Return [X, Y] of the center of cell containing provided text 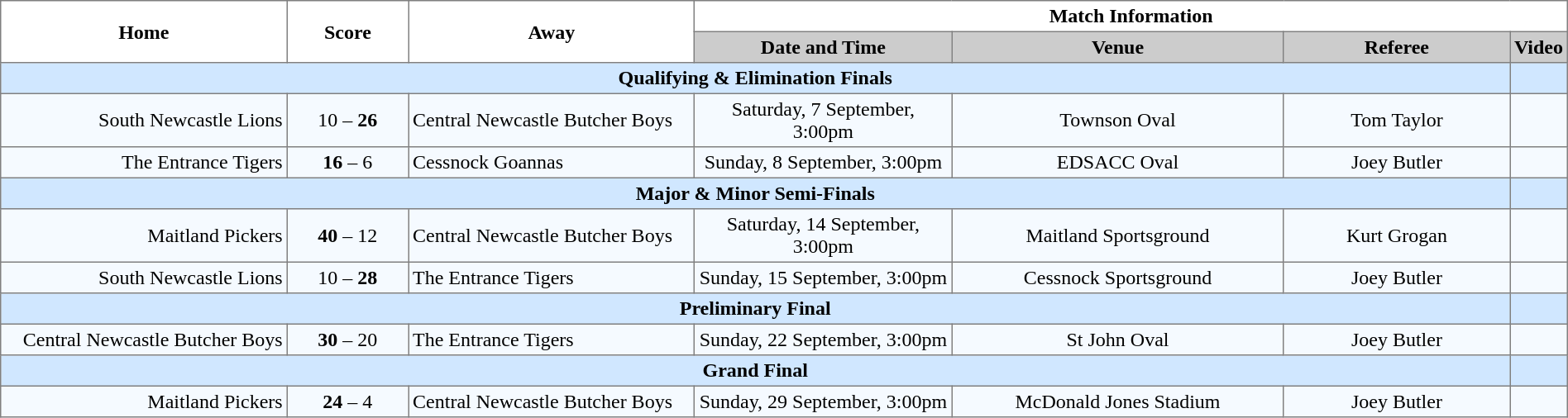
Maitland Sportsground [1118, 235]
10 – 26 [347, 120]
Qualifying & Elimination Finals [756, 78]
Date and Time [824, 47]
Preliminary Final [756, 309]
EDSACC Oval [1118, 163]
10 – 28 [347, 278]
Sunday, 15 September, 3:00pm [824, 278]
Sunday, 22 September, 3:00pm [824, 340]
Townson Oval [1118, 120]
Away [552, 31]
McDonald Jones Stadium [1118, 401]
Referee [1396, 47]
16 – 6 [347, 163]
Grand Final [756, 371]
Cessnock Goannas [552, 163]
Cessnock Sportsground [1118, 278]
Kurt Grogan [1396, 235]
Score [347, 31]
Home [144, 31]
Venue [1118, 47]
Saturday, 7 September, 3:00pm [824, 120]
40 – 12 [347, 235]
Major & Minor Semi-Finals [756, 193]
Sunday, 29 September, 3:00pm [824, 401]
Tom Taylor [1396, 120]
St John Oval [1118, 340]
Match Information [1131, 17]
30 – 20 [347, 340]
Sunday, 8 September, 3:00pm [824, 163]
Video [1539, 47]
24 – 4 [347, 401]
Saturday, 14 September, 3:00pm [824, 235]
